For the text-containing cell, return its midpoint in [X, Y] coordinate format. 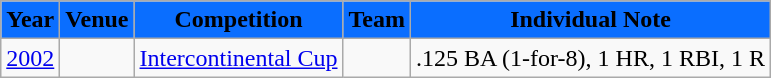
Year [30, 20]
.125 BA (1-for-8), 1 HR, 1 RBI, 1 R [591, 58]
Team [377, 20]
Individual Note [591, 20]
Intercontinental Cup [238, 58]
Venue [97, 20]
2002 [30, 58]
Competition [238, 20]
